Locate the cell with the specified text and output its (X, Y) center coordinate. 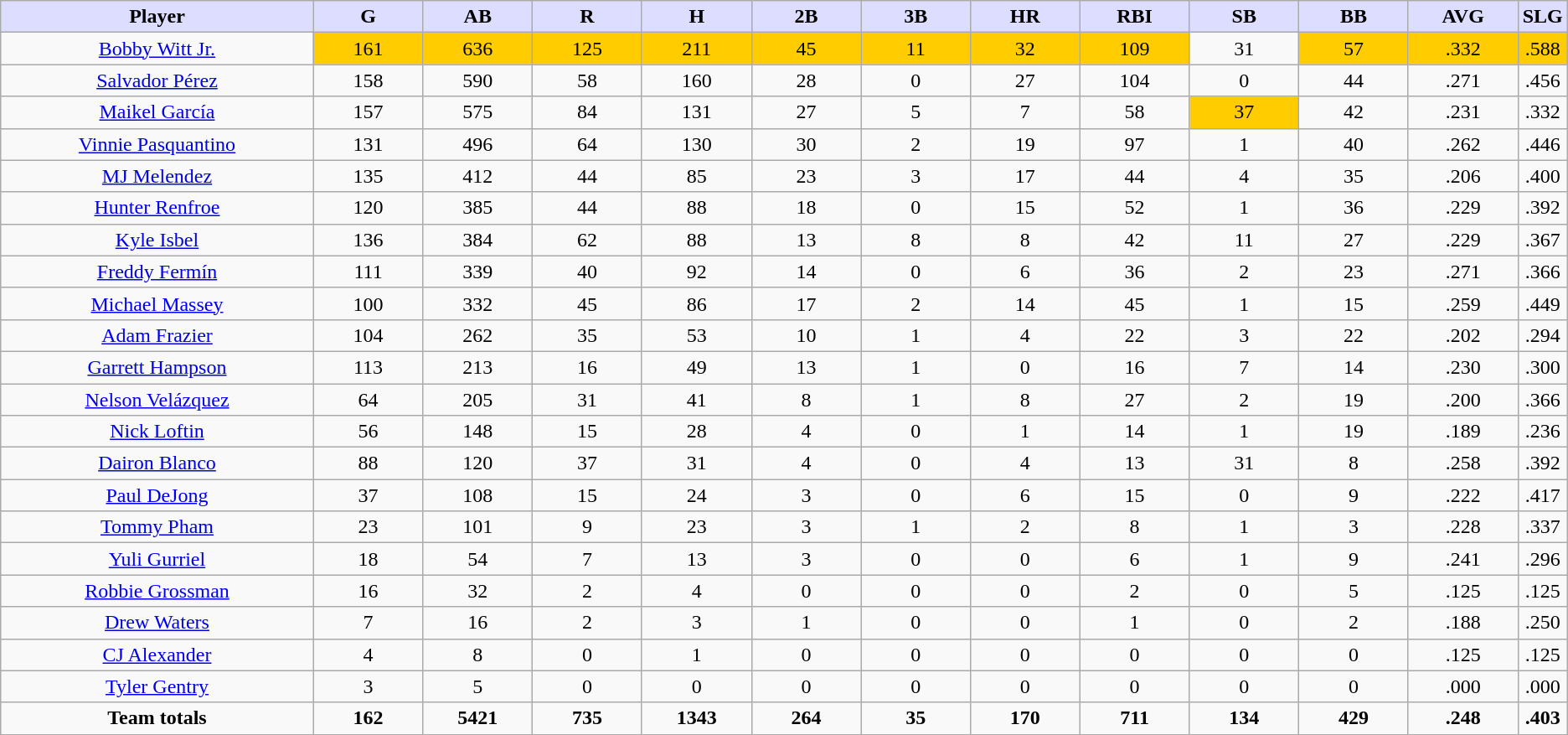
136 (369, 240)
.449 (1543, 303)
170 (1025, 718)
100 (369, 303)
R (588, 17)
Michael Massey (157, 303)
.200 (1462, 400)
134 (1245, 718)
157 (369, 112)
262 (477, 335)
384 (477, 240)
10 (806, 335)
.403 (1543, 718)
57 (1354, 49)
3B (916, 17)
496 (477, 144)
101 (477, 527)
SB (1245, 17)
.222 (1462, 495)
Bobby Witt Jr. (157, 49)
Player (157, 17)
SLG (1543, 17)
.250 (1543, 623)
AB (477, 17)
G (369, 17)
Nick Loftin (157, 432)
Tyler Gentry (157, 686)
.400 (1543, 176)
125 (588, 49)
RBI (1134, 17)
92 (697, 272)
Dairon Blanco (157, 463)
.230 (1462, 367)
Yuli Gurriel (157, 559)
41 (697, 400)
86 (697, 303)
97 (1134, 144)
.258 (1462, 463)
135 (369, 176)
52 (1134, 208)
339 (477, 272)
.337 (1543, 527)
.202 (1462, 335)
.456 (1543, 80)
575 (477, 112)
.588 (1543, 49)
.228 (1462, 527)
85 (697, 176)
Robbie Grossman (157, 591)
.236 (1543, 432)
.367 (1543, 240)
161 (369, 49)
590 (477, 80)
.189 (1462, 432)
.300 (1543, 367)
5421 (477, 718)
.296 (1543, 559)
.259 (1462, 303)
113 (369, 367)
Vinnie Pasquantino (157, 144)
Freddy Fermín (157, 272)
111 (369, 272)
264 (806, 718)
49 (697, 367)
Garrett Hampson (157, 367)
.262 (1462, 144)
385 (477, 208)
.188 (1462, 623)
130 (697, 144)
412 (477, 176)
636 (477, 49)
54 (477, 559)
Tommy Pham (157, 527)
160 (697, 80)
Adam Frazier (157, 335)
Hunter Renfroe (157, 208)
.231 (1462, 112)
158 (369, 80)
148 (477, 432)
MJ Melendez (157, 176)
429 (1354, 718)
Nelson Velázquez (157, 400)
213 (477, 367)
735 (588, 718)
BB (1354, 17)
AVG (1462, 17)
.241 (1462, 559)
Paul DeJong (157, 495)
109 (1134, 49)
CJ Alexander (157, 655)
62 (588, 240)
HR (1025, 17)
H (697, 17)
.206 (1462, 176)
Maikel García (157, 112)
24 (697, 495)
Drew Waters (157, 623)
53 (697, 335)
56 (369, 432)
30 (806, 144)
211 (697, 49)
205 (477, 400)
.294 (1543, 335)
84 (588, 112)
.446 (1543, 144)
2B (806, 17)
.248 (1462, 718)
162 (369, 718)
332 (477, 303)
Salvador Pérez (157, 80)
711 (1134, 718)
108 (477, 495)
Team totals (157, 718)
Kyle Isbel (157, 240)
1343 (697, 718)
.417 (1543, 495)
